Locate the cell with the specified text and output its [x, y] center coordinate. 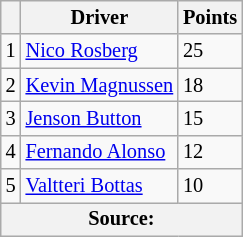
Driver [100, 17]
2 [11, 85]
Jenson Button [100, 118]
18 [210, 85]
Points [210, 17]
15 [210, 118]
10 [210, 186]
25 [210, 51]
Nico Rosberg [100, 51]
1 [11, 51]
3 [11, 118]
5 [11, 186]
12 [210, 152]
Source: [122, 219]
Fernando Alonso [100, 152]
4 [11, 152]
Valtteri Bottas [100, 186]
Kevin Magnussen [100, 85]
